Detect which cell encompasses the target text, then output its [X, Y] center coordinate. 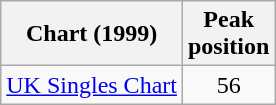
UK Singles Chart [92, 85]
56 [228, 85]
Chart (1999) [92, 34]
Peakposition [228, 34]
